Scan for the cell matching the given text and deliver its (X, Y) coordinate at center. 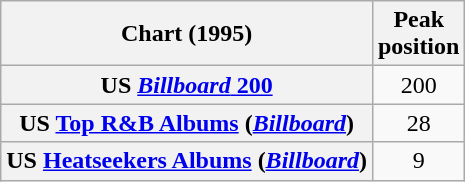
28 (418, 123)
US Top R&B Albums (Billboard) (187, 123)
Peak position (418, 34)
Chart (1995) (187, 34)
US Heatseekers Albums (Billboard) (187, 161)
200 (418, 85)
US Billboard 200 (187, 85)
9 (418, 161)
